Pinpoint the cell where the given text exists, returning its [X, Y] midpoint coordinate. 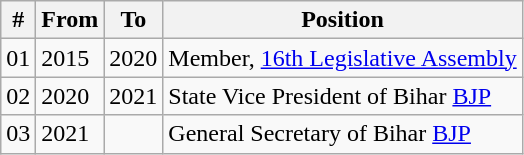
03 [18, 134]
From [70, 20]
To [134, 20]
Position [342, 20]
02 [18, 96]
General Secretary of Bihar BJP [342, 134]
State Vice President of Bihar BJP [342, 96]
Member, 16th Legislative Assembly [342, 58]
# [18, 20]
2015 [70, 58]
01 [18, 58]
